Determine the (X, Y) coordinate at the center of the cell enclosing the given text.  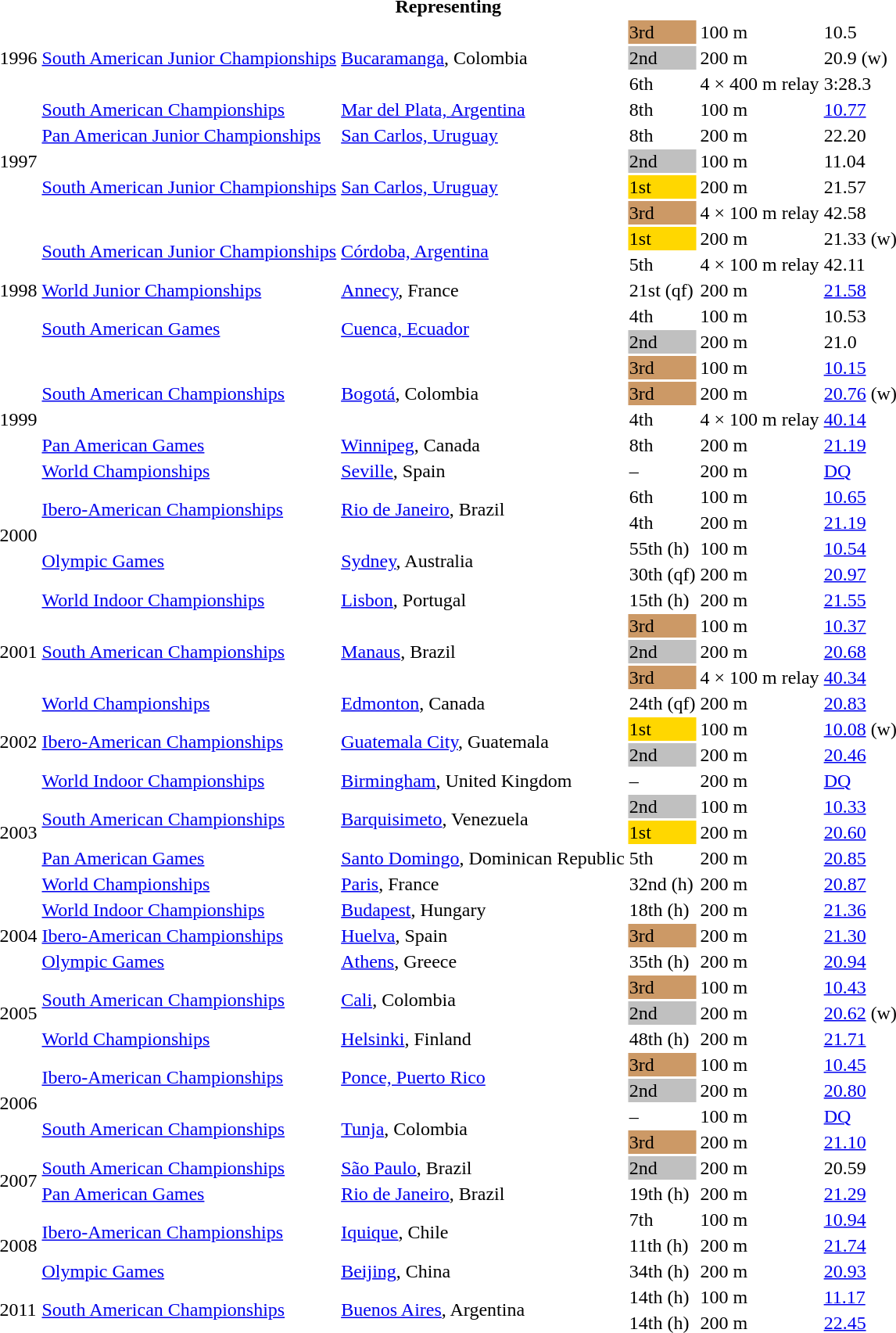
Helsinki, Finland (483, 1039)
Santo Domingo, Dominican Republic (483, 858)
Beijing, China (483, 1271)
4 × 400 m relay (760, 84)
19th (h) (662, 1194)
55th (h) (662, 548)
Edmonton, Canada (483, 703)
Seville, Spain (483, 471)
Winnipeg, Canada (483, 445)
Annecy, France (483, 290)
7th (662, 1220)
Guatemala City, Guatemala (483, 742)
São Paulo, Brazil (483, 1168)
Manaus, Brazil (483, 652)
Huelva, Spain (483, 936)
Sydney, Australia (483, 562)
Barquisimeto, Venezuela (483, 820)
21st (qf) (662, 290)
Athens, Greece (483, 961)
Tunja, Colombia (483, 1130)
48th (h) (662, 1039)
Lisbon, Portugal (483, 600)
18th (h) (662, 910)
24th (qf) (662, 703)
Mar del Plata, Argentina (483, 110)
Iquique, Chile (483, 1233)
Pan American Junior Championships (189, 135)
Birmingham, United Kingdom (483, 781)
11th (h) (662, 1245)
Bucaramanga, Colombia (483, 58)
Budapest, Hungary (483, 910)
32nd (h) (662, 884)
Bogotá, Colombia (483, 393)
Paris, France (483, 884)
Cali, Colombia (483, 1000)
34th (h) (662, 1271)
30th (qf) (662, 574)
World Junior Championships (189, 290)
15th (h) (662, 600)
Cuenca, Ecuador (483, 329)
35th (h) (662, 961)
Ponce, Puerto Rico (483, 1078)
South American Games (189, 329)
Córdoba, Argentina (483, 252)
14th (h) (662, 1297)
